Identify which cell holds the provided text, then report its [X, Y] central coordinate. 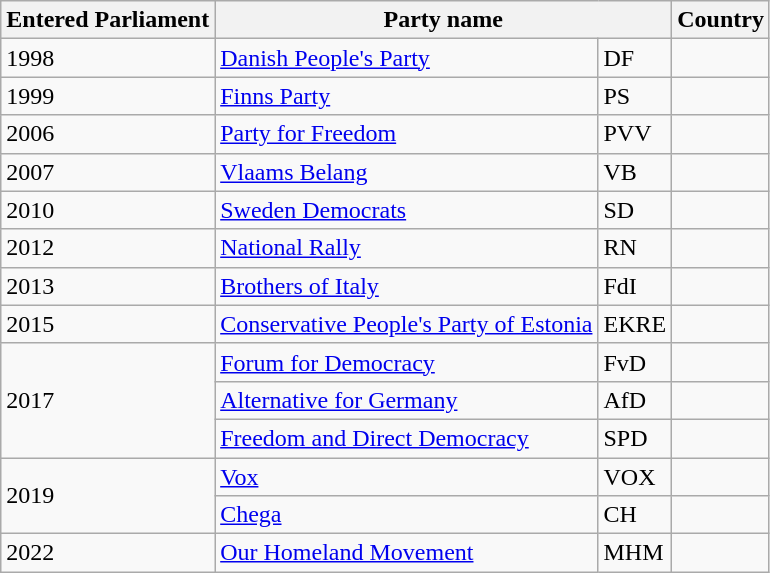
Forum for Democracy [406, 362]
SPD [635, 438]
Vox [406, 477]
Country [721, 20]
Entered Parliament [108, 20]
1998 [108, 58]
FdI [635, 286]
Party for Freedom [406, 134]
RN [635, 248]
EKRE [635, 324]
1999 [108, 96]
PVV [635, 134]
2015 [108, 324]
Danish People's Party [406, 58]
2006 [108, 134]
Alternative for Germany [406, 400]
Party name [444, 20]
National Rally [406, 248]
Chega [406, 515]
2010 [108, 210]
VB [635, 172]
SD [635, 210]
Vlaams Belang [406, 172]
Brothers of Italy [406, 286]
Our Homeland Movement [406, 553]
Finns Party [406, 96]
Conservative People's Party of Estonia [406, 324]
2017 [108, 400]
Freedom and Direct Democracy [406, 438]
FvD [635, 362]
Sweden Democrats [406, 210]
PS [635, 96]
DF [635, 58]
MHM [635, 553]
2022 [108, 553]
AfD [635, 400]
VOX [635, 477]
2013 [108, 286]
2019 [108, 496]
2007 [108, 172]
2012 [108, 248]
CH [635, 515]
